From the cell containing the given text, extract its center point as (X, Y) coordinate. 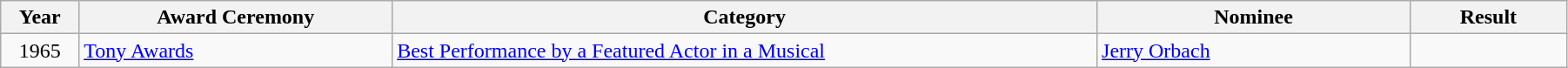
1965 (40, 51)
Jerry Orbach (1254, 51)
Nominee (1254, 17)
Year (40, 17)
Best Performance by a Featured Actor in a Musical (745, 51)
Award Ceremony (236, 17)
Category (745, 17)
Result (1488, 17)
Tony Awards (236, 51)
